Capture the cell that displays the provided text and extract its (x, y) central coordinate. 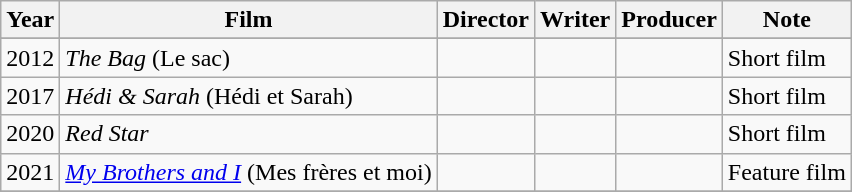
Film (248, 20)
Year (30, 20)
The Bag (Le sac) (248, 58)
2017 (30, 96)
Red Star (248, 134)
2020 (30, 134)
2012 (30, 58)
Writer (574, 20)
Feature film (786, 172)
2021 (30, 172)
My Brothers and I (Mes frères et moi) (248, 172)
Director (486, 20)
Note (786, 20)
Hédi & Sarah (Hédi et Sarah) (248, 96)
Producer (670, 20)
